For the text-containing cell, return its midpoint in [X, Y] coordinate format. 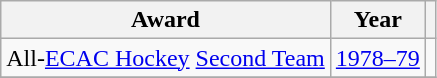
All-ECAC Hockey Second Team [166, 58]
Year [378, 20]
Award [166, 20]
1978–79 [378, 58]
